Identify which cell holds the provided text, then report its (x, y) central coordinate. 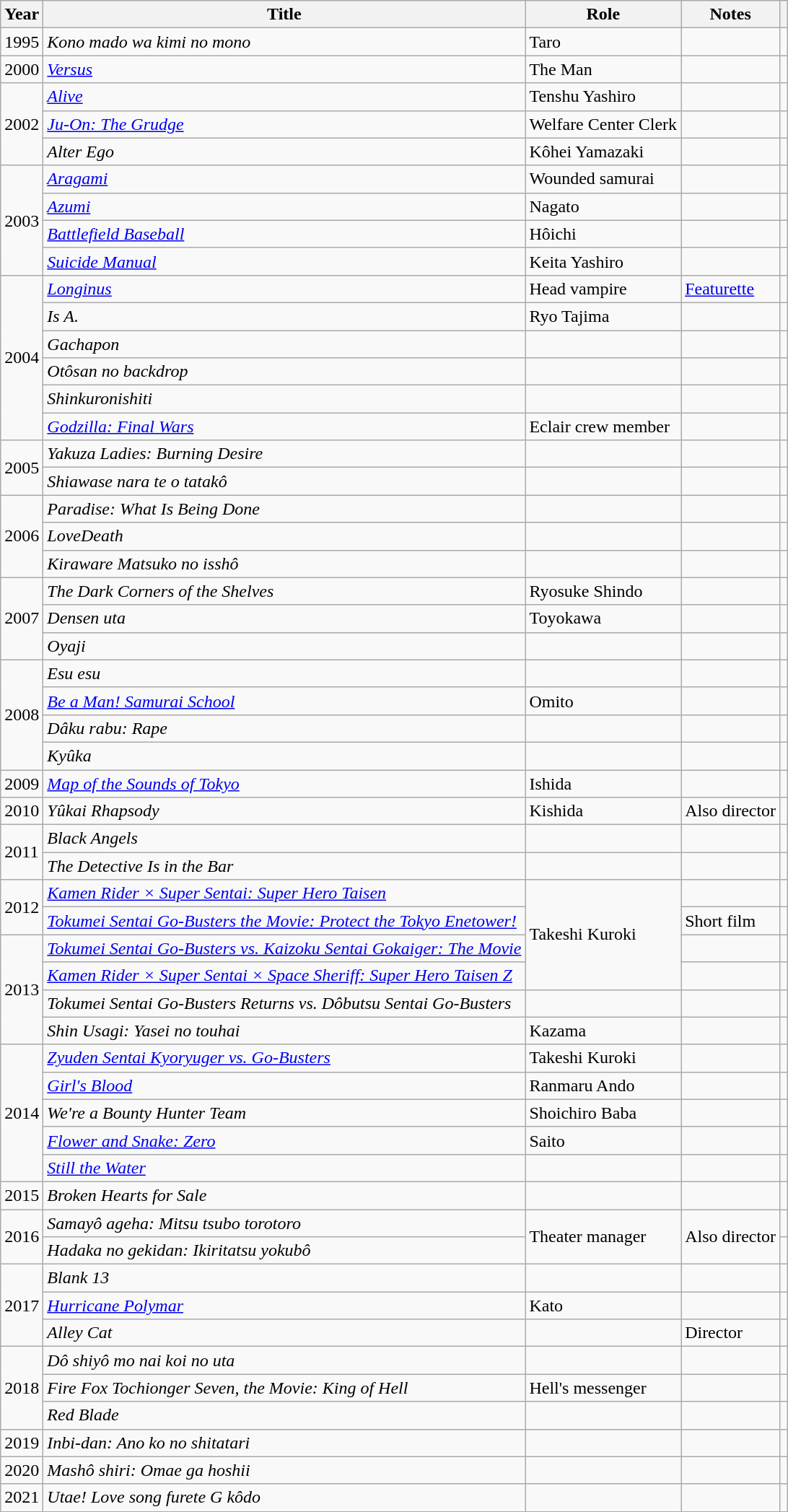
Alter Ego (284, 152)
Ranmaru Ando (603, 1085)
Ryo Tajima (603, 316)
Still the Water (284, 1168)
Short film (730, 921)
Aragami (284, 179)
Otôsan no backdrop (284, 372)
Nagato (603, 206)
Girl's Blood (284, 1085)
Esu esu (284, 673)
Densen uta (284, 619)
Dô shiyô mo nai koi no uta (284, 1360)
Title (284, 14)
2012 (22, 907)
2000 (22, 69)
2020 (22, 1470)
Ishida (603, 783)
Kato (603, 1306)
Paradise: What Is Being Done (284, 509)
Kyûka (284, 756)
Azumi (284, 206)
Shin Usagi: Yasei no touhai (284, 1031)
Wounded samurai (603, 179)
Inbi-dan: Ano ko no shitatari (284, 1443)
Director (730, 1333)
2017 (22, 1306)
LoveDeath (284, 536)
Ju-On: The Grudge (284, 124)
Battlefield Baseball (284, 234)
2003 (22, 220)
We're a Bounty Hunter Team (284, 1113)
Alive (284, 97)
Kiraware Matsuko no isshô (284, 564)
Welfare Center Clerk (603, 124)
Omito (603, 701)
Alley Cat (284, 1333)
Shinkuronishiti (284, 399)
Kôhei Yamazaki (603, 152)
Godzilla: Final Wars (284, 427)
2014 (22, 1113)
2007 (22, 619)
Tokumei Sentai Go-Busters vs. Kaizoku Sentai Gokaiger: The Movie (284, 948)
Kamen Rider × Super Sentai × Space Sheriff: Super Hero Taisen Z (284, 976)
2005 (22, 468)
Zyuden Sentai Kyoryuger vs. Go-Busters (284, 1058)
Hadaka no gekidan: Ikiritatsu yokubô (284, 1251)
Flower and Snake: Zero (284, 1140)
Versus (284, 69)
1995 (22, 42)
Tokumei Sentai Go-Busters the Movie: Protect the Tokyo Enetower! (284, 921)
2021 (22, 1498)
Is A. (284, 316)
Suicide Manual (284, 261)
Tenshu Yashiro (603, 97)
2010 (22, 811)
Dâku rabu: Rape (284, 728)
Yûkai Rhapsody (284, 811)
2004 (22, 357)
2015 (22, 1195)
Mashô shiri: Omae ga hoshii (284, 1470)
Keita Yashiro (603, 261)
2011 (22, 852)
Red Blade (284, 1415)
Eclair crew member (603, 427)
Head vampire (603, 289)
Oyaji (284, 646)
Be a Man! Samurai School (284, 701)
2016 (22, 1237)
2013 (22, 989)
Ryosuke Shindo (603, 591)
Taro (603, 42)
2009 (22, 783)
Year (22, 14)
Hell's messenger (603, 1388)
Notes (730, 14)
Samayô ageha: Mitsu tsubo torotoro (284, 1223)
Utae! Love song furete G kôdo (284, 1498)
Shiawase nara te o tatakô (284, 481)
The Dark Corners of the Shelves (284, 591)
Kishida (603, 811)
2006 (22, 536)
Theater manager (603, 1237)
Black Angels (284, 839)
Tokumei Sentai Go-Busters Returns vs. Dôbutsu Sentai Go-Busters (284, 1003)
Kamen Rider × Super Sentai: Super Hero Taisen (284, 893)
Hôichi (603, 234)
Blank 13 (284, 1278)
Fire Fox Tochionger Seven, the Movie: King of Hell (284, 1388)
Role (603, 14)
Map of the Sounds of Tokyo (284, 783)
Saito (603, 1140)
Kazama (603, 1031)
2008 (22, 715)
Toyokawa (603, 619)
The Man (603, 69)
Shoichiro Baba (603, 1113)
2018 (22, 1388)
2019 (22, 1443)
Kono mado wa kimi no mono (284, 42)
Yakuza Ladies: Burning Desire (284, 454)
Broken Hearts for Sale (284, 1195)
The Detective Is in the Bar (284, 866)
Featurette (730, 289)
Longinus (284, 289)
Hurricane Polymar (284, 1306)
Gachapon (284, 344)
2002 (22, 124)
